From the cell containing the given text, extract its center point as (x, y) coordinate. 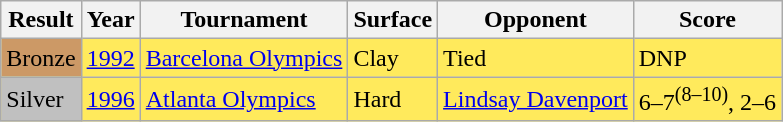
1996 (110, 100)
Score (707, 20)
1992 (110, 58)
Hard (393, 100)
DNP (707, 58)
Tied (536, 58)
Clay (393, 58)
Barcelona Olympics (244, 58)
Silver (41, 100)
Bronze (41, 58)
Surface (393, 20)
Atlanta Olympics (244, 100)
Year (110, 20)
Result (41, 20)
6–7(8–10), 2–6 (707, 100)
Tournament (244, 20)
Lindsay Davenport (536, 100)
Opponent (536, 20)
